Provide the (X, Y) coordinate of the cell's center where the given text is located.  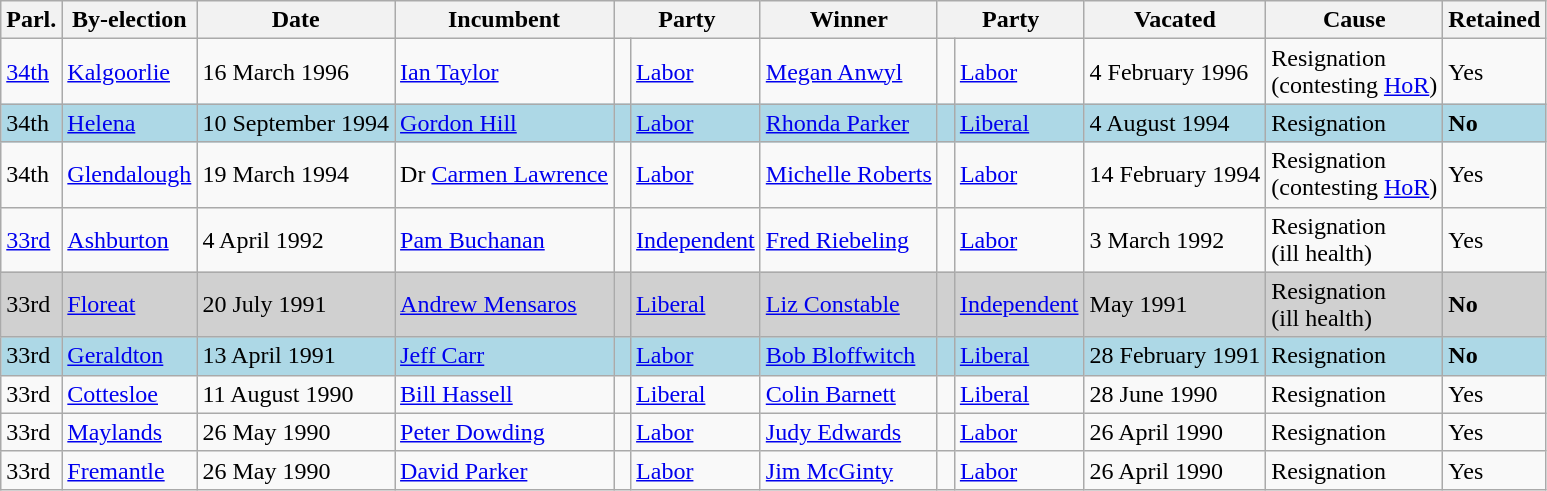
Geraldton (130, 356)
Liz Constable (848, 304)
4 August 1994 (1175, 123)
11 August 1990 (296, 394)
Retained (1494, 20)
Cottesloe (130, 394)
Dr Carmen Lawrence (504, 174)
28 February 1991 (1175, 356)
13 April 1991 (296, 356)
Cause (1354, 20)
Pam Buchanan (504, 240)
Judy Edwards (848, 432)
Date (296, 20)
Ashburton (130, 240)
4 February 1996 (1175, 72)
Rhonda Parker (848, 123)
3 March 1992 (1175, 240)
Kalgoorlie (130, 72)
Michelle Roberts (848, 174)
14 February 1994 (1175, 174)
David Parker (504, 470)
By-election (130, 20)
Winner (848, 20)
4 April 1992 (296, 240)
16 March 1996 (296, 72)
20 July 1991 (296, 304)
10 September 1994 (296, 123)
Floreat (130, 304)
Maylands (130, 432)
Megan Anwyl (848, 72)
19 March 1994 (296, 174)
Parl. (32, 20)
Peter Dowding (504, 432)
Bob Bloffwitch (848, 356)
Bill Hassell (504, 394)
Vacated (1175, 20)
Fremantle (130, 470)
Helena (130, 123)
28 June 1990 (1175, 394)
Ian Taylor (504, 72)
Glendalough (130, 174)
Jeff Carr (504, 356)
Gordon Hill (504, 123)
Incumbent (504, 20)
Colin Barnett (848, 394)
May 1991 (1175, 304)
Jim McGinty (848, 470)
Andrew Mensaros (504, 304)
Fred Riebeling (848, 240)
